Find where the given text appears and provide that cell's center as (x, y) coordinate. 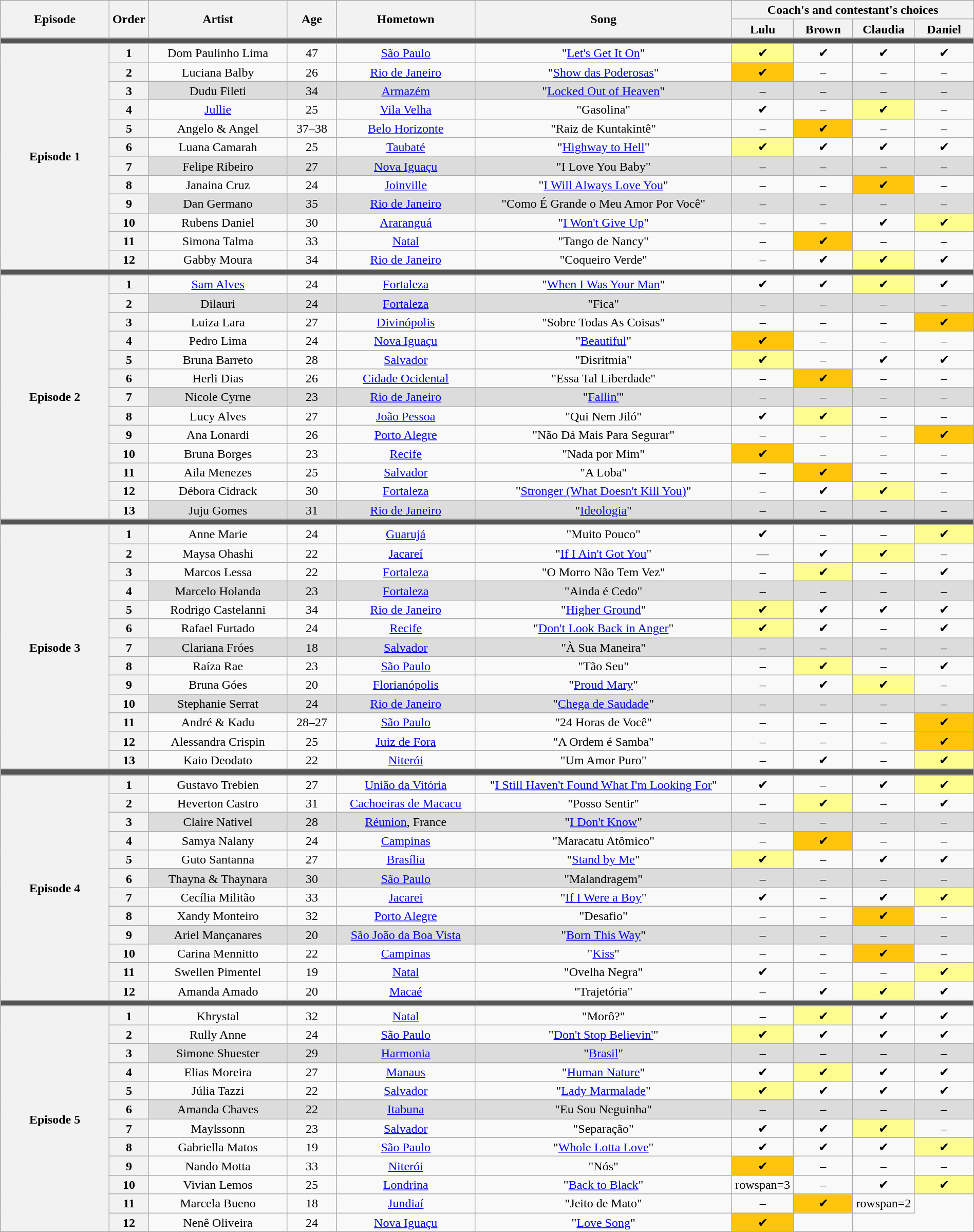
André & Kadu (218, 723)
"Stronger (What Doesn't Kill You)" (603, 491)
Rodrigo Castelanni (218, 610)
"Tango de Nancy" (603, 242)
Luana Camarah (218, 147)
Bruna Góes (218, 685)
"Maracatu Atômico" (603, 841)
"O Morro Não Tem Vez" (603, 572)
"Love Song" (603, 1222)
Dudu Fileti (218, 90)
"Desafio" (603, 916)
Xandy Monteiro (218, 916)
"Separação" (603, 1129)
Hometown (406, 20)
"Um Amor Puro" (603, 760)
Marcela Bueno (218, 1204)
São João da Boa Vista (406, 934)
"Ainda é Cedo" (603, 591)
Amanda Amado (218, 991)
Vila Velha (406, 110)
Episode (55, 20)
Araranguá (406, 222)
Manaus (406, 1072)
"Beautiful" (603, 340)
"Eu Sou Neguinha" (603, 1109)
"I Don't Know" (603, 822)
Rafael Furtado (218, 628)
"Essa Tal Liberdade" (603, 378)
Artist (218, 20)
Ariel Mançanares (218, 934)
Divinópolis (406, 322)
Claudia (884, 29)
Raíza Rae (218, 666)
Nenê Oliveira (218, 1222)
"Jeito de Mato" (603, 1204)
"Malandragem" (603, 878)
Swellen Pimentel (218, 972)
"Human Nature" (603, 1072)
Guarujá (406, 535)
"Chega de Saudade" (603, 703)
Débora Cidrack (218, 491)
"Nós" (603, 1166)
Brasília (406, 859)
Florianópolis (406, 685)
Armazém (406, 90)
"Coqueiro Verde" (603, 260)
Lulu (763, 29)
"Como É Grande o Meu Amor Por Você" (603, 204)
Marcelo Holanda (218, 591)
"Raiz de Kuntakintê" (603, 128)
Lucy Alves (218, 416)
Anne Marie (218, 535)
"Disritmia" (603, 360)
"Don't Look Back in Anger" (603, 628)
Rubens Daniel (218, 222)
Dilauri (218, 303)
"I Love You Baby" (603, 166)
"Highway to Hell" (603, 147)
Song (603, 20)
Londrina (406, 1184)
Gabby Moura (218, 260)
"Lady Marmalade" (603, 1091)
Coach's and contestant's choices (853, 10)
Jacarei (406, 897)
Cidade Ocidental (406, 378)
37–38 (312, 128)
Episode 1 (55, 156)
Ana Lonardi (218, 435)
"Born This Way" (603, 934)
"Let's Get It On" (603, 53)
— (763, 553)
Amanda Chaves (218, 1109)
Episode 2 (55, 397)
Simona Talma (218, 242)
Luiza Lara (218, 322)
"Proud Mary" (603, 685)
"I Won't Give Up" (603, 222)
Episode 5 (55, 1118)
"Fica" (603, 303)
"I Will Always Love You" (603, 185)
29 (312, 1053)
"24 Horas de Você" (603, 723)
Daniel (944, 29)
28–27 (312, 723)
"Fallin'" (603, 397)
Pedro Lima (218, 340)
Bruna Borges (218, 453)
"I Still Haven't Found What I'm Looking For" (603, 784)
Episode 3 (55, 647)
"Gasolina" (603, 110)
União da Vitória (406, 784)
"Higher Ground" (603, 610)
Marcos Lessa (218, 572)
Episode 4 (55, 888)
Bruna Barreto (218, 360)
Dan Germano (218, 204)
Belo Horizonte (406, 128)
Juiz de Fora (406, 741)
Janaina Cruz (218, 185)
Clariana Fróes (218, 647)
"Morô?" (603, 1016)
Cachoeiras de Macacu (406, 803)
Macaé (406, 991)
Jacareí (406, 553)
Rully Anne (218, 1034)
"À Sua Maneira" (603, 647)
Itabuna (406, 1109)
João Pessoa (406, 416)
Carina Mennitto (218, 954)
Heverton Castro (218, 803)
Nando Motta (218, 1166)
Herli Dias (218, 378)
Réunion, France (406, 822)
"If I Ain't Got You" (603, 553)
Maylssonn (218, 1129)
rowspan=3 (763, 1184)
"Muito Pouco" (603, 535)
47 (312, 53)
Nicole Cyrne (218, 397)
"Whole Lotta Love" (603, 1147)
Júlia Tazzi (218, 1091)
Order (128, 20)
"A Loba" (603, 472)
Stephanie Serrat (218, 703)
Kaio Deodato (218, 760)
Aila Menezes (218, 472)
Gabriella Matos (218, 1147)
"Qui Nem Jiló" (603, 416)
Angelo & Angel (218, 128)
"Don't Stop Believin'" (603, 1034)
"Ideologia" (603, 510)
Thayna & Thaynara (218, 878)
Dom Paulinho Lima (218, 53)
Age (312, 20)
"Back to Black" (603, 1184)
Elias Moreira (218, 1072)
"Posso Sentir" (603, 803)
Claire Nativel (218, 822)
"If I Were a Boy" (603, 897)
Harmonia (406, 1053)
Jullie (218, 110)
"Não Dá Mais Para Segurar" (603, 435)
"Sobre Todas As Coisas" (603, 322)
"Show das Poderosas" (603, 72)
"When I Was Your Man" (603, 285)
"Trajetória" (603, 991)
Maysa Ohashi (218, 553)
Jundiaí (406, 1204)
"Locked Out of Heaven" (603, 90)
Brown (823, 29)
Taubaté (406, 147)
"Ovelha Negra" (603, 972)
Felipe Ribeiro (218, 166)
Guto Santanna (218, 859)
Vivian Lemos (218, 1184)
"Kiss" (603, 954)
Luciana Balby (218, 72)
Cecília Militão (218, 897)
Juju Gomes (218, 510)
35 (312, 204)
Alessandra Crispin (218, 741)
"Nada por Mim" (603, 453)
"Tão Seu" (603, 666)
Joinville (406, 185)
"Brasil" (603, 1053)
Khrystal (218, 1016)
"A Ordem é Samba" (603, 741)
Samya Nalany (218, 841)
Sam Alves (218, 285)
"Stand by Me" (603, 859)
Simone Shuester (218, 1053)
Gustavo Trebien (218, 784)
rowspan=2 (884, 1204)
